Determine the (x, y) coordinate at the center of the cell enclosing the given text.  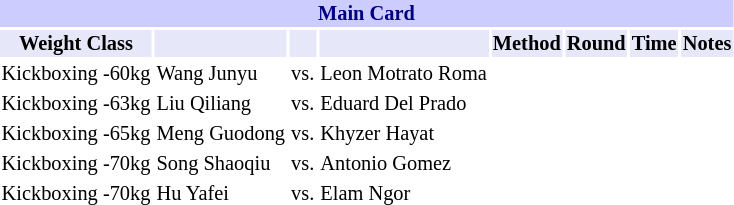
Kickboxing -70kg (76, 164)
Method (526, 44)
Notes (707, 44)
Round (596, 44)
Song Shaoqiu (221, 164)
Eduard Del Prado (404, 104)
Kickboxing -60kg (76, 74)
Kickboxing -63kg (76, 104)
Time (654, 44)
Antonio Gomez (404, 164)
Main Card (366, 14)
Wang Junyu (221, 74)
Kickboxing -65kg (76, 134)
Weight Class (76, 44)
Leon Motrato Roma (404, 74)
Meng Guodong (221, 134)
Liu Qiliang (221, 104)
Khyzer Hayat (404, 134)
